Determine the [X, Y] coordinate at the center of the cell enclosing the given text.  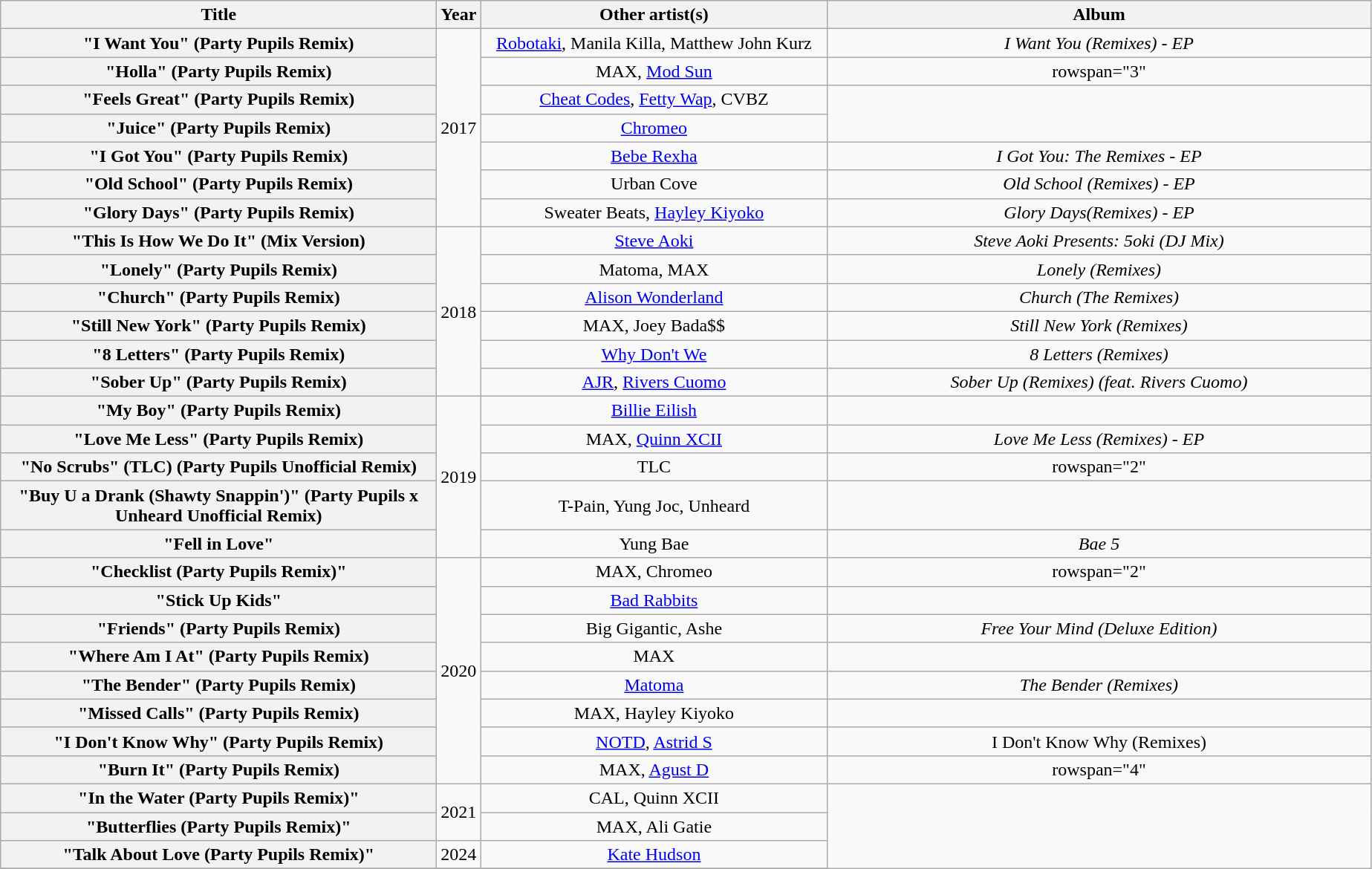
Robotaki, Manila Killa, Matthew John Kurz [654, 43]
"Missed Calls" (Party Pupils Remix) [218, 713]
Sweater Beats, Hayley Kiyoko [654, 212]
"Stick Up Kids" [218, 600]
Cheat Codes, Fetty Wap, CVBZ [654, 100]
"No Scrubs" (TLC) (Party Pupils Unofficial Remix) [218, 467]
Bebe Rexha [654, 156]
2018 [459, 311]
rowspan="3" [1099, 71]
"Butterflies (Party Pupils Remix)" [218, 827]
Yung Bae [654, 544]
Steve Aoki Presents: 5oki (DJ Mix) [1099, 241]
Church (The Remixes) [1099, 297]
MAX, Mod Sun [654, 71]
Bae 5 [1099, 544]
2019 [459, 477]
"I Want You" (Party Pupils Remix) [218, 43]
2021 [459, 812]
"Old School" (Party Pupils Remix) [218, 184]
"The Bender" (Party Pupils Remix) [218, 685]
Title [218, 15]
I Got You: The Remixes - EP [1099, 156]
"In the Water (Party Pupils Remix)" [218, 798]
MAX, Chromeo [654, 572]
Love Me Less (Remixes) - EP [1099, 439]
MAX, Joey Bada$$ [654, 325]
MAX [654, 657]
8 Letters (Remixes) [1099, 354]
"Talk About Love (Party Pupils Remix)" [218, 855]
Free Your Mind (Deluxe Edition) [1099, 628]
Chromeo [654, 128]
Urban Cove [654, 184]
Lonely (Remixes) [1099, 269]
T-Pain, Yung Joc, Unheard [654, 505]
MAX, Agust D [654, 769]
NOTD, Astrid S [654, 741]
MAX, Hayley Kiyoko [654, 713]
Sober Up (Remixes) (feat. Rivers Cuomo) [1099, 383]
"Fell in Love" [218, 544]
AJR, Rivers Cuomo [654, 383]
2024 [459, 855]
"Still New York" (Party Pupils Remix) [218, 325]
MAX, Quinn XCII [654, 439]
"I Don't Know Why" (Party Pupils Remix) [218, 741]
Bad Rabbits [654, 600]
Matoma, MAX [654, 269]
"Glory Days" (Party Pupils Remix) [218, 212]
"I Got You" (Party Pupils Remix) [218, 156]
"Buy U a Drank (Shawty Snappin')" (Party Pupils x Unheard Unofficial Remix) [218, 505]
2020 [459, 671]
Matoma [654, 685]
Glory Days(Remixes) - EP [1099, 212]
Year [459, 15]
"My Boy" (Party Pupils Remix) [218, 411]
Big Gigantic, Ashe [654, 628]
"This Is How We Do It" (Mix Version) [218, 241]
"Burn It" (Party Pupils Remix) [218, 769]
"Church" (Party Pupils Remix) [218, 297]
Billie Eilish [654, 411]
Kate Hudson [654, 855]
"8 Letters" (Party Pupils Remix) [218, 354]
Alison Wonderland [654, 297]
Old School (Remixes) - EP [1099, 184]
"Where Am I At" (Party Pupils Remix) [218, 657]
I Want You (Remixes) - EP [1099, 43]
"Sober Up" (Party Pupils Remix) [218, 383]
I Don't Know Why (Remixes) [1099, 741]
2017 [459, 128]
Still New York (Remixes) [1099, 325]
"Friends" (Party Pupils Remix) [218, 628]
Other artist(s) [654, 15]
The Bender (Remixes) [1099, 685]
"Checklist (Party Pupils Remix)" [218, 572]
MAX, Ali Gatie [654, 827]
Why Don't We [654, 354]
"Love Me Less" (Party Pupils Remix) [218, 439]
"Feels Great" (Party Pupils Remix) [218, 100]
CAL, Quinn XCII [654, 798]
rowspan="4" [1099, 769]
Album [1099, 15]
"Holla" (Party Pupils Remix) [218, 71]
"Lonely" (Party Pupils Remix) [218, 269]
TLC [654, 467]
"Juice" (Party Pupils Remix) [218, 128]
Steve Aoki [654, 241]
